Return (x, y) of the center of cell containing provided text 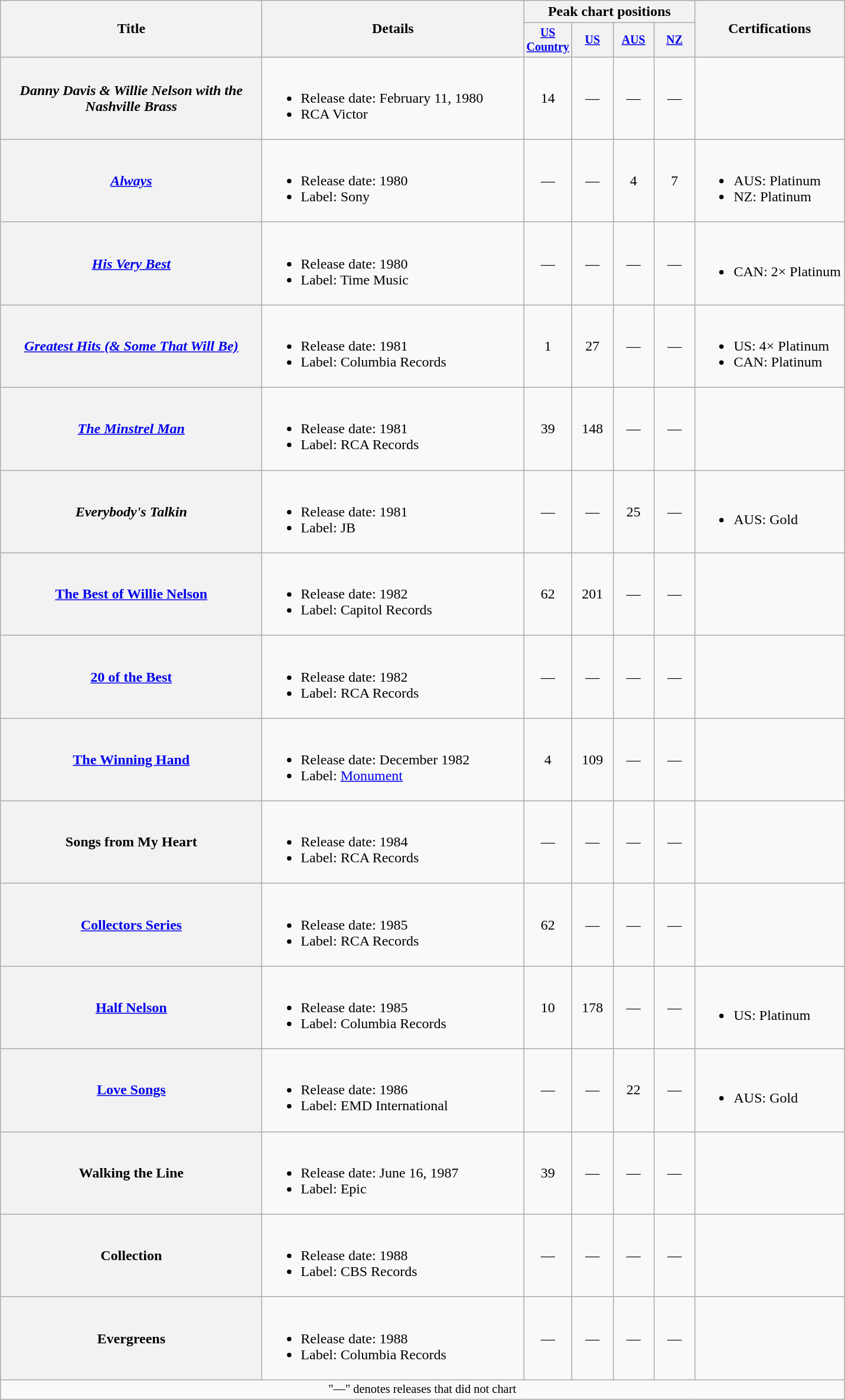
Release date: June 16, 1987Label: Epic (393, 1173)
Release date: 1981Label: RCA Records (393, 429)
178 (593, 1008)
US: 4× PlatinumCAN: Platinum (770, 346)
AUS: PlatinumNZ: Platinum (770, 181)
20 of the Best (131, 677)
Always (131, 181)
AUS (633, 40)
The Minstrel Man (131, 429)
Greatest Hits (& Some That Will Be) (131, 346)
Release date: 1988Label: CBS Records (393, 1255)
10 (548, 1008)
Release date: 1988Label: Columbia Records (393, 1338)
CAN: 2× Platinum (770, 263)
14 (548, 98)
Love Songs (131, 1090)
Danny Davis & Willie Nelson with the Nashville Brass (131, 98)
Certifications (770, 29)
US Country (548, 40)
Release date: 1981Label: Columbia Records (393, 346)
Release date: 1984Label: RCA Records (393, 842)
US (593, 40)
Release date: 1982Label: Capitol Records (393, 594)
Release date: 1985Label: Columbia Records (393, 1008)
Release date: 1980Label: Time Music (393, 263)
The Best of Willie Nelson (131, 594)
Details (393, 29)
Release date: 1986Label: EMD International (393, 1090)
US: Platinum (770, 1008)
Release date: 1980Label: Sony (393, 181)
Collection (131, 1255)
109 (593, 760)
Release date: December 1982Label: Monument (393, 760)
The Winning Hand (131, 760)
Release date: February 11, 1980RCA Victor (393, 98)
Release date: 1985Label: RCA Records (393, 925)
25 (633, 512)
Songs from My Heart (131, 842)
148 (593, 429)
Collectors Series (131, 925)
22 (633, 1090)
Everybody's Talkin (131, 512)
NZ (674, 40)
27 (593, 346)
"—" denotes releases that did not chart (423, 1389)
Peak chart positions (609, 12)
201 (593, 594)
Release date: 1982Label: RCA Records (393, 677)
1 (548, 346)
His Very Best (131, 263)
Evergreens (131, 1338)
Walking the Line (131, 1173)
Half Nelson (131, 1008)
Title (131, 29)
Release date: 1981Label: JB (393, 512)
7 (674, 181)
